Return the (X, Y) coordinate for the center point of the cell that contains the specified text.  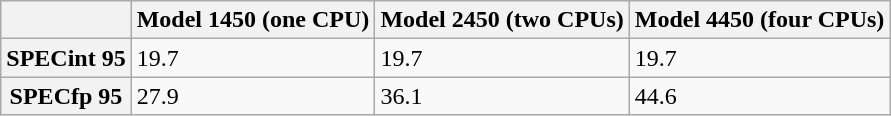
SPECfp 95 (66, 96)
SPECint 95 (66, 58)
Model 4450 (four CPUs) (760, 20)
27.9 (253, 96)
Model 1450 (one CPU) (253, 20)
36.1 (502, 96)
Model 2450 (two CPUs) (502, 20)
44.6 (760, 96)
